From the cell containing the given text, extract its center point as [X, Y] coordinate. 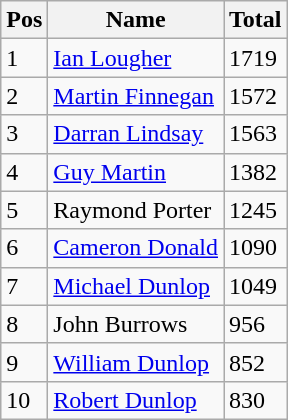
Martin Finnegan [136, 96]
Michael Dunlop [136, 286]
Name [136, 20]
7 [24, 286]
6 [24, 248]
3 [24, 134]
John Burrows [136, 324]
Cameron Donald [136, 248]
830 [256, 400]
Robert Dunlop [136, 400]
Ian Lougher [136, 58]
956 [256, 324]
William Dunlop [136, 362]
1 [24, 58]
Pos [24, 20]
1719 [256, 58]
1563 [256, 134]
1382 [256, 172]
Guy Martin [136, 172]
10 [24, 400]
1572 [256, 96]
2 [24, 96]
1090 [256, 248]
4 [24, 172]
8 [24, 324]
Raymond Porter [136, 210]
5 [24, 210]
1245 [256, 210]
9 [24, 362]
1049 [256, 286]
Total [256, 20]
852 [256, 362]
Darran Lindsay [136, 134]
